Determine the [X, Y] coordinate at the center of the cell enclosing the given text.  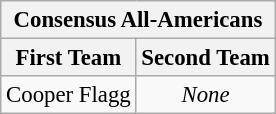
Second Team [206, 58]
First Team [68, 58]
Cooper Flagg [68, 95]
Consensus All-Americans [138, 20]
None [206, 95]
